Locate the cell with the specified text and output its (x, y) center coordinate. 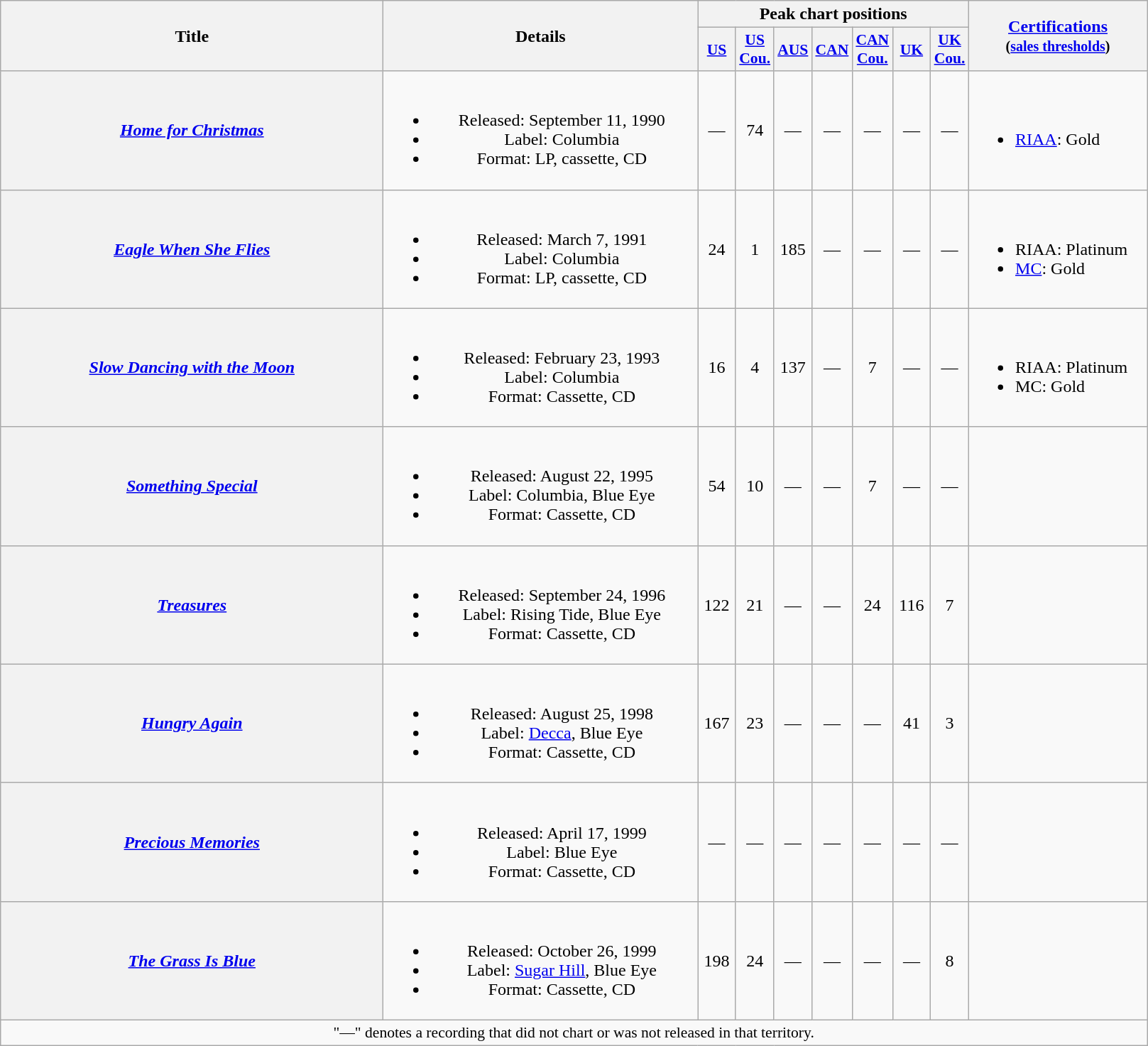
Released: September 11, 1990Label: ColumbiaFormat: LP, cassette, CD (541, 131)
23 (755, 723)
Slow Dancing with the Moon (192, 368)
Title (192, 36)
1 (755, 249)
74 (755, 131)
AUS (792, 50)
137 (792, 368)
Released: October 26, 1999Label: Sugar Hill, Blue EyeFormat: Cassette, CD (541, 960)
122 (717, 605)
Treasures (192, 605)
4 (755, 368)
54 (717, 486)
UKCou. (950, 50)
CANCou. (872, 50)
US (717, 50)
8 (950, 960)
Something Special (192, 486)
UK (912, 50)
USCou. (755, 50)
Released: February 23, 1993Label: ColumbiaFormat: Cassette, CD (541, 368)
RIAA: Gold (1058, 131)
10 (755, 486)
Released: August 22, 1995Label: Columbia, Blue EyeFormat: Cassette, CD (541, 486)
Home for Christmas (192, 131)
198 (717, 960)
The Grass Is Blue (192, 960)
Released: September 24, 1996Label: Rising Tide, Blue EyeFormat: Cassette, CD (541, 605)
Precious Memories (192, 842)
116 (912, 605)
Certifications(sales thresholds) (1058, 36)
167 (717, 723)
Peak chart positions (833, 14)
Released: April 17, 1999Label: Blue EyeFormat: Cassette, CD (541, 842)
Eagle When She Flies (192, 249)
16 (717, 368)
Hungry Again (192, 723)
41 (912, 723)
CAN (832, 50)
21 (755, 605)
"—" denotes a recording that did not chart or was not released in that territory. (574, 1033)
Released: August 25, 1998Label: Decca, Blue EyeFormat: Cassette, CD (541, 723)
Details (541, 36)
Released: March 7, 1991Label: ColumbiaFormat: LP, cassette, CD (541, 249)
185 (792, 249)
3 (950, 723)
